From the cell containing the given text, extract its center point as (x, y) coordinate. 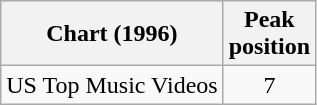
Peakposition (269, 34)
7 (269, 85)
US Top Music Videos (112, 85)
Chart (1996) (112, 34)
